Return (x, y) of the center of cell containing provided text 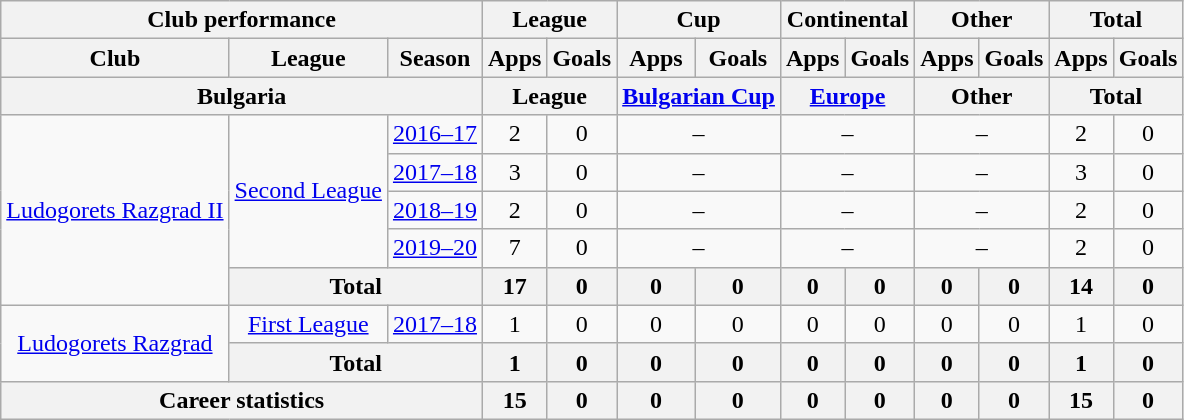
17 (514, 286)
2016–17 (434, 134)
2019–20 (434, 248)
Ludogorets Razgrad II (115, 210)
Club performance (242, 20)
First League (308, 324)
Club (115, 58)
2018–19 (434, 210)
7 (514, 248)
Bulgaria (242, 96)
Cup (699, 20)
Second League (308, 191)
Bulgarian Cup (699, 96)
Season (434, 58)
Europe (847, 96)
Continental (847, 20)
Ludogorets Razgrad (115, 343)
Career statistics (242, 400)
14 (1081, 286)
